Identify which cell holds the provided text, then report its [x, y] central coordinate. 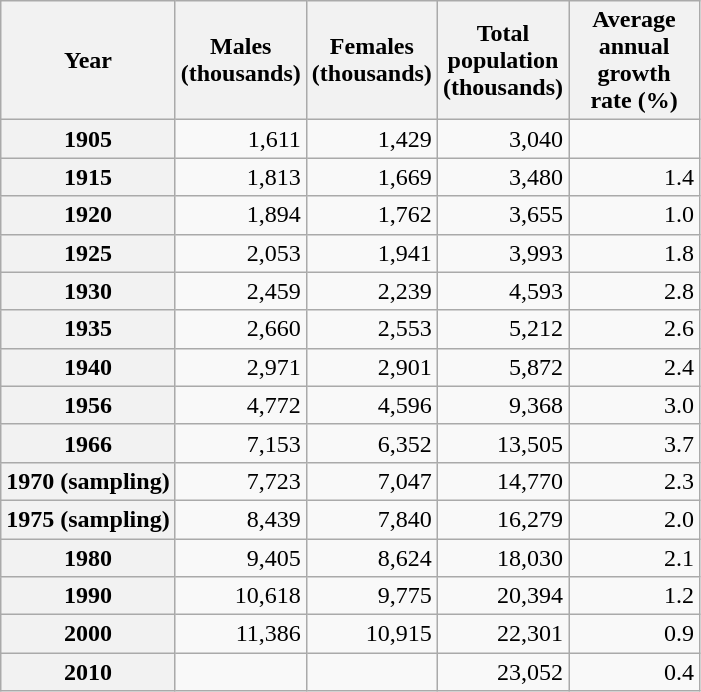
1905 [88, 139]
2.3 [634, 481]
2,901 [372, 367]
2,553 [372, 329]
1935 [88, 329]
Average annual growth rate (%) [634, 60]
13,505 [502, 443]
4,596 [372, 405]
4,593 [502, 291]
22,301 [502, 634]
8,624 [372, 557]
14,770 [502, 481]
1,813 [240, 177]
1975 (sampling) [88, 519]
4,772 [240, 405]
1915 [88, 177]
8,439 [240, 519]
2.4 [634, 367]
3,993 [502, 253]
1.2 [634, 596]
2,053 [240, 253]
2.6 [634, 329]
2.0 [634, 519]
9,368 [502, 405]
1,941 [372, 253]
Females (thousands) [372, 60]
3,480 [502, 177]
10,915 [372, 634]
7,047 [372, 481]
2,239 [372, 291]
1.0 [634, 215]
2,660 [240, 329]
1966 [88, 443]
1,429 [372, 139]
1990 [88, 596]
2,459 [240, 291]
1956 [88, 405]
2,971 [240, 367]
3.7 [634, 443]
2010 [88, 672]
7,840 [372, 519]
9,405 [240, 557]
0.4 [634, 672]
1980 [88, 557]
11,386 [240, 634]
1.8 [634, 253]
1,611 [240, 139]
1.4 [634, 177]
5,872 [502, 367]
1970 (sampling) [88, 481]
2.8 [634, 291]
3,655 [502, 215]
23,052 [502, 672]
1,669 [372, 177]
7,723 [240, 481]
9,775 [372, 596]
6,352 [372, 443]
10,618 [240, 596]
18,030 [502, 557]
1920 [88, 215]
Males (thousands) [240, 60]
1940 [88, 367]
3.0 [634, 405]
16,279 [502, 519]
0.9 [634, 634]
1925 [88, 253]
Year [88, 60]
7,153 [240, 443]
2.1 [634, 557]
20,394 [502, 596]
5,212 [502, 329]
1,894 [240, 215]
1,762 [372, 215]
1930 [88, 291]
Total population (thousands) [502, 60]
2000 [88, 634]
3,040 [502, 139]
